Search for the cell housing the specified text and yield its (x, y) center coordinate. 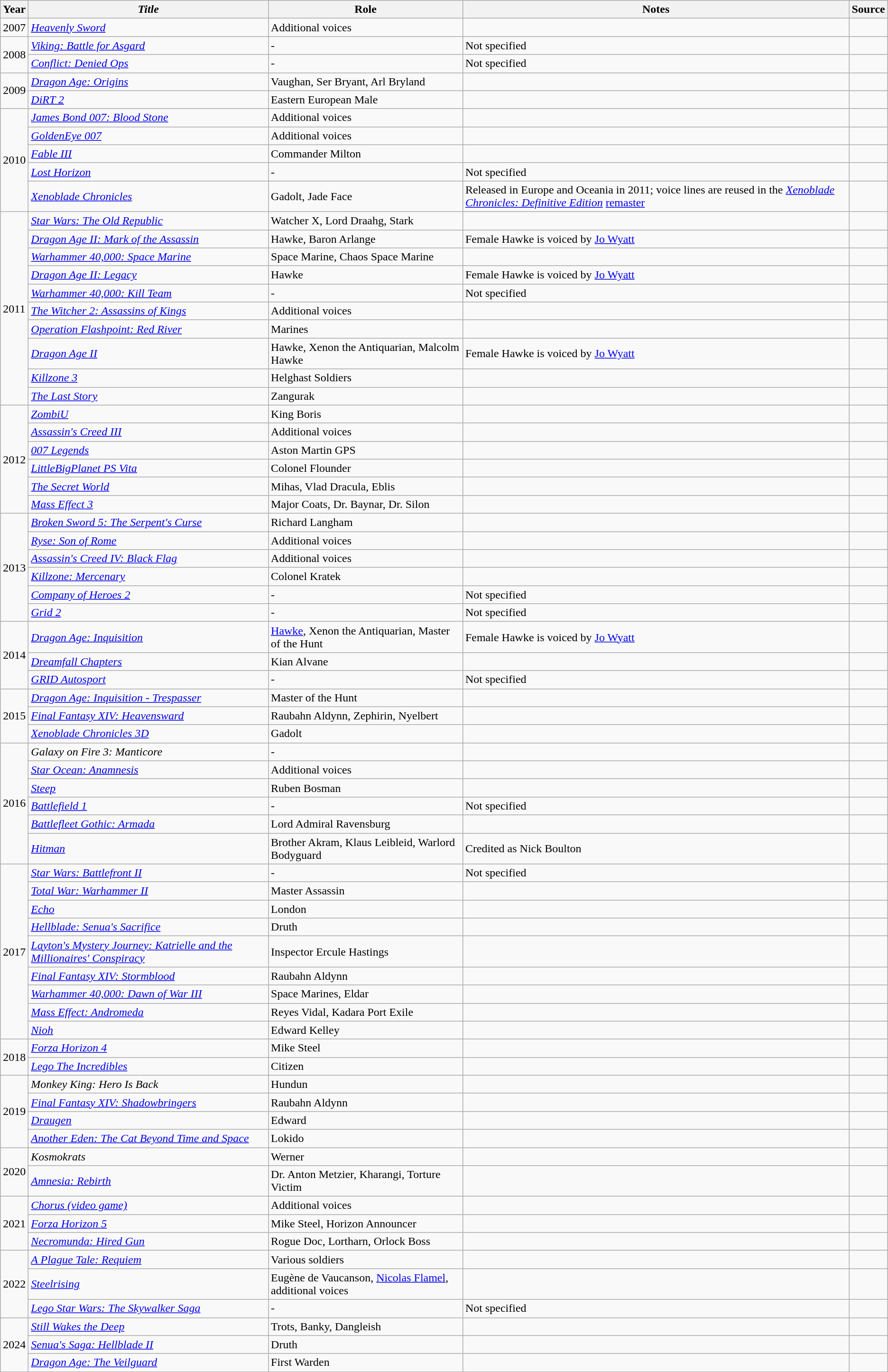
Rogue Doc, Lortharn, Orlock Boss (366, 1242)
Steelrising (148, 1284)
Hawke, Baron Arlange (366, 239)
The Secret World (148, 486)
Title (148, 9)
Assassin's Creed III (148, 432)
Ruben Bosman (366, 788)
Trots, Banky, Dangleish (366, 1326)
Star Wars: Battlefront II (148, 873)
Company of Heroes 2 (148, 595)
Eastern European Male (366, 100)
Steep (148, 788)
Killzone 3 (148, 378)
Battlefleet Gothic: Armada (148, 824)
2008 (14, 55)
Operation Flashpoint: Red River (148, 329)
Battlefield 1 (148, 806)
Kosmokrats (148, 1157)
DiRT 2 (148, 100)
Another Eden: The Cat Beyond Time and Space (148, 1138)
Still Wakes the Deep (148, 1326)
Source (868, 9)
Dragon Age II: Mark of the Assassin (148, 239)
2015 (14, 716)
Vaughan, Ser Bryant, Arl Bryland (366, 82)
2011 (14, 308)
2010 (14, 160)
Master of the Hunt (366, 698)
Dragon Age II (148, 354)
Gadolt (366, 734)
King Boris (366, 414)
Year (14, 9)
ZombiU (148, 414)
Hundun (366, 1084)
Marines (366, 329)
Raubahn Aldynn, Zephirin, Nyelbert (366, 716)
Inspector Ercule Hastings (366, 951)
Assassin's Creed IV: Black Flag (148, 559)
Helghast Soldiers (366, 378)
Xenoblade Chronicles (148, 196)
Heavenly Sword (148, 28)
Hawke, Xenon the Antiquarian, Malcolm Hawke (366, 354)
Star Wars: The Old Republic (148, 221)
Dragon Age II: Legacy (148, 275)
Lego Star Wars: The Skywalker Saga (148, 1308)
Warhammer 40,000: Dawn of War III (148, 994)
Broken Sword 5: The Serpent's Curse (148, 522)
007 Legends (148, 450)
Chorus (video game) (148, 1206)
Star Ocean: Anamnesis (148, 770)
Grid 2 (148, 613)
Ryse: Son of Rome (148, 540)
Edward (366, 1120)
Hellblade: Senua's Sacrifice (148, 927)
Aston Martin GPS (366, 450)
Warhammer 40,000: Space Marine (148, 257)
Fable III (148, 154)
London (366, 909)
2020 (14, 1172)
Edward Kelley (366, 1030)
2007 (14, 28)
Mass Effect 3 (148, 504)
Galaxy on Fire 3: Manticore (148, 752)
Notes (656, 9)
Mike Steel, Horizon Announcer (366, 1224)
James Bond 007: Blood Stone (148, 118)
Dragon Age: Origins (148, 82)
Various soldiers (366, 1260)
First Warden (366, 1363)
Dragon Age: Inquisition (148, 637)
Mihas, Vlad Dracula, Eblis (366, 486)
2024 (14, 1344)
2013 (14, 567)
Layton's Mystery Journey: Katrielle and the Millionaires' Conspiracy (148, 951)
Dragon Age: Inquisition - Trespasser (148, 698)
Hitman (148, 848)
Lokido (366, 1138)
Echo (148, 909)
Major Coats, Dr. Baynar, Dr. Silon (366, 504)
Final Fantasy XIV: Shadowbringers (148, 1102)
Total War: Warhammer II (148, 891)
Credited as Nick Boulton (656, 848)
Monkey King: Hero Is Back (148, 1084)
Reyes Vidal, Kadara Port Exile (366, 1012)
Dragon Age: The Veilguard (148, 1363)
Killzone: Mercenary (148, 577)
Conflict: Denied Ops (148, 64)
Final Fantasy XIV: Heavensward (148, 716)
Role (366, 9)
Space Marines, Eldar (366, 994)
Forza Horizon 4 (148, 1048)
Space Marine, Chaos Space Marine (366, 257)
2021 (14, 1224)
The Witcher 2: Assassins of Kings (148, 311)
Lord Admiral Ravensburg (366, 824)
Warhammer 40,000: Kill Team (148, 293)
Colonel Flounder (366, 468)
Lost Horizon (148, 172)
2019 (14, 1111)
Citizen (366, 1066)
Hawke, Xenon the Antiquarian, Master of the Hunt (366, 637)
Draugen (148, 1120)
Mike Steel (366, 1048)
Commander Milton (366, 154)
Dr. Anton Metzier, Kharangi, Torture Victim (366, 1181)
Master Assassin (366, 891)
Viking: Battle for Asgard (148, 46)
2009 (14, 91)
A Plague Tale: Requiem (148, 1260)
2014 (14, 655)
2018 (14, 1057)
Forza Horizon 5 (148, 1224)
Zangurak (366, 396)
Watcher X, Lord Draahg, Stark (366, 221)
LittleBigPlanet PS Vita (148, 468)
Final Fantasy XIV: Stormblood (148, 976)
GoldenEye 007 (148, 136)
Eugène de Vaucanson, Nicolas Flamel, additional voices (366, 1284)
Gadolt, Jade Face (366, 196)
Released in Europe and Oceania in 2011; voice lines are reused in the Xenoblade Chronicles: Definitive Edition remaster (656, 196)
Kian Alvane (366, 662)
Brother Akram, Klaus Leibleid, Warlord Bodyguard (366, 848)
The Last Story (148, 396)
Hawke (366, 275)
Nioh (148, 1030)
Richard Langham (366, 522)
GRID Autosport (148, 680)
2016 (14, 803)
Amnesia: Rebirth (148, 1181)
Senua's Saga: Hellblade II (148, 1344)
Xenoblade Chronicles 3D (148, 734)
Lego The Incredibles (148, 1066)
Werner (366, 1157)
Colonel Kratek (366, 577)
Necromunda: Hired Gun (148, 1242)
2017 (14, 952)
2012 (14, 459)
2022 (14, 1284)
Mass Effect: Andromeda (148, 1012)
Dreamfall Chapters (148, 662)
